Return [X, Y] of the center of cell containing provided text 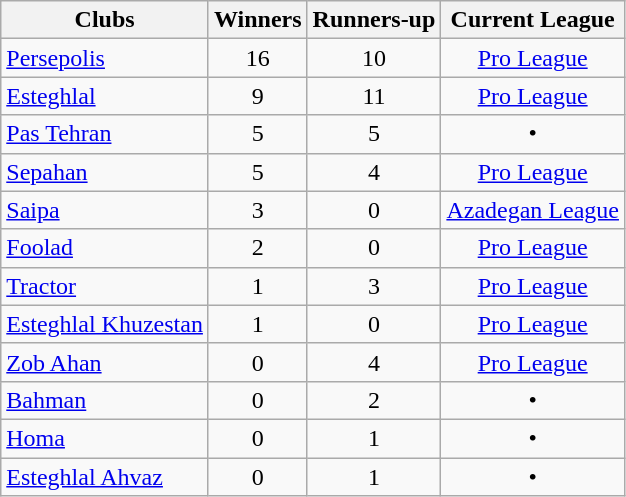
Pas Tehran [105, 134]
Esteghlal Khuzestan [105, 324]
Saipa [105, 210]
Esteghlal [105, 96]
16 [258, 58]
Zob Ahan [105, 362]
Homa [105, 438]
10 [374, 58]
Sepahan [105, 172]
Esteghlal Ahvaz [105, 477]
Persepolis [105, 58]
9 [258, 96]
Winners [258, 20]
Current League [533, 20]
Bahman [105, 400]
Foolad [105, 248]
Clubs [105, 20]
Azadegan League [533, 210]
Runners-up [374, 20]
11 [374, 96]
Tractor [105, 286]
